From the cell containing the given text, extract its center point as [X, Y] coordinate. 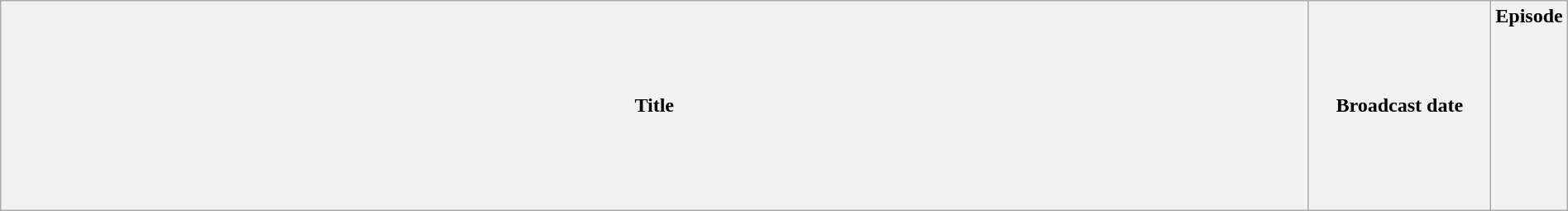
Episode [1529, 106]
Broadcast date [1399, 106]
Title [655, 106]
